For the text-containing cell, return its midpoint in [X, Y] coordinate format. 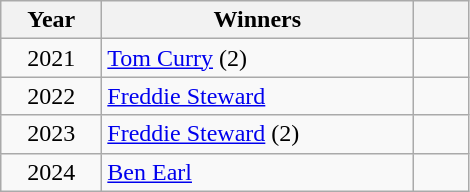
Ben Earl [258, 172]
Year [52, 20]
2024 [52, 172]
2022 [52, 96]
2021 [52, 58]
2023 [52, 134]
Tom Curry (2) [258, 58]
Freddie Steward (2) [258, 134]
Freddie Steward [258, 96]
Winners [258, 20]
